Scan for the cell matching the given text and deliver its (X, Y) coordinate at center. 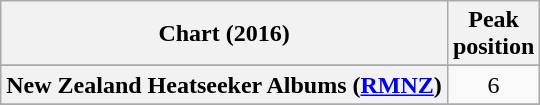
Chart (2016) (224, 34)
6 (493, 85)
New Zealand Heatseeker Albums (RMNZ) (224, 85)
Peakposition (493, 34)
